Scan for the cell matching the given text and deliver its [X, Y] coordinate at center. 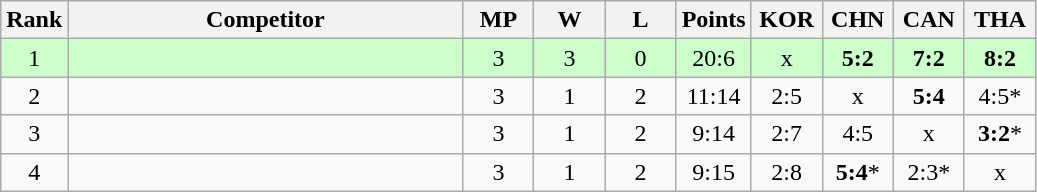
11:14 [714, 96]
Points [714, 20]
3:2* [1000, 134]
5:4 [928, 96]
9:15 [714, 172]
KOR [786, 20]
4:5* [1000, 96]
L [640, 20]
2:7 [786, 134]
Rank [34, 20]
W [570, 20]
0 [640, 58]
20:6 [714, 58]
5:2 [858, 58]
THA [1000, 20]
2:3* [928, 172]
CAN [928, 20]
9:14 [714, 134]
Competitor [266, 20]
4:5 [858, 134]
5:4* [858, 172]
4 [34, 172]
2:5 [786, 96]
CHN [858, 20]
MP [498, 20]
7:2 [928, 58]
8:2 [1000, 58]
2:8 [786, 172]
